Output the [X, Y] coordinate of the center of the cell containing the given text.  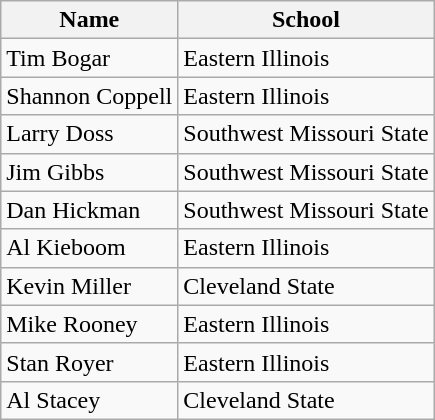
Jim Gibbs [90, 172]
Kevin Miller [90, 286]
Dan Hickman [90, 210]
Shannon Coppell [90, 96]
Tim Bogar [90, 58]
Larry Doss [90, 134]
Stan Royer [90, 362]
Name [90, 20]
Mike Rooney [90, 324]
Al Kieboom [90, 248]
School [306, 20]
Al Stacey [90, 400]
